Provide the (X, Y) coordinate of the cell's center where the given text is located.  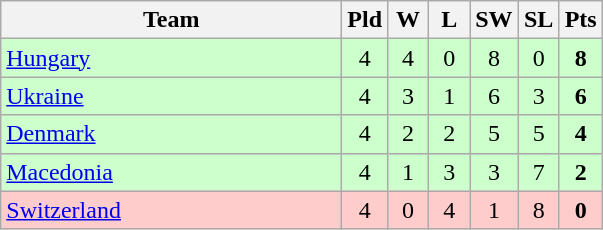
Switzerland (172, 210)
Macedonia (172, 172)
Pts (580, 20)
Pld (365, 20)
Hungary (172, 58)
SW (494, 20)
Denmark (172, 134)
Team (172, 20)
L (450, 20)
Ukraine (172, 96)
7 (538, 172)
W (408, 20)
SL (538, 20)
